Determine the [X, Y] coordinate at the center of the cell enclosing the given text.  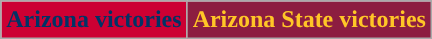
Arizona victories [94, 20]
Arizona State victories [309, 20]
